Extract the (x, y) coordinate from the center of the cell holding the provided text.  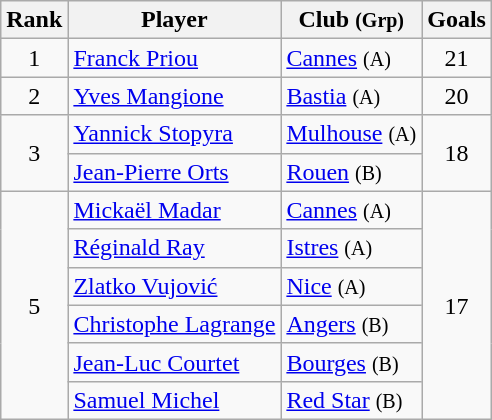
Jean-Luc Courtet (174, 362)
Bourges (B) (352, 362)
2 (34, 96)
Christophe Lagrange (174, 324)
1 (34, 58)
Franck Priou (174, 58)
Nice (A) (352, 286)
Yves Mangione (174, 96)
Rank (34, 20)
Yannick Stopyra (174, 134)
Mulhouse (A) (352, 134)
21 (457, 58)
18 (457, 153)
Player (174, 20)
Jean-Pierre Orts (174, 172)
Réginald Ray (174, 248)
Mickaël Madar (174, 210)
Istres (A) (352, 248)
Angers (B) (352, 324)
Zlatko Vujović (174, 286)
Samuel Michel (174, 400)
Bastia (A) (352, 96)
3 (34, 153)
17 (457, 305)
Goals (457, 20)
Rouen (B) (352, 172)
5 (34, 305)
Red Star (B) (352, 400)
20 (457, 96)
Club (Grp) (352, 20)
